Find where the given text appears and provide that cell's center as (x, y) coordinate. 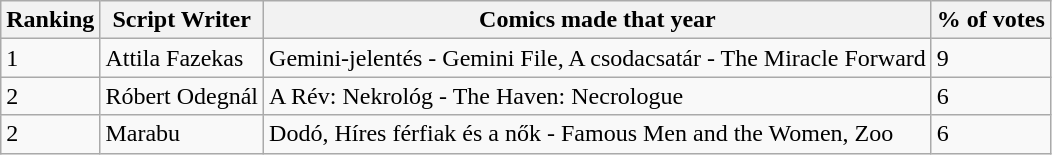
Gemini-jelentés - Gemini File, A csodacsatár - The Miracle Forward (598, 58)
Róbert Odegnál (182, 96)
Marabu (182, 134)
Script Writer (182, 20)
Comics made that year (598, 20)
A Rév: Nekrológ - The Haven: Necrologue (598, 96)
Dodó, Híres férfiak és a nők - Famous Men and the Women, Zoo (598, 134)
9 (990, 58)
Ranking (50, 20)
1 (50, 58)
% of votes (990, 20)
Attila Fazekas (182, 58)
